For the text-containing cell, return its midpoint in [X, Y] coordinate format. 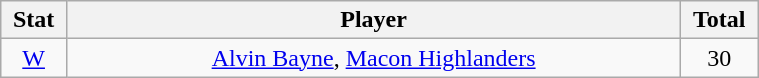
Alvin Bayne, Macon Highlanders [373, 58]
Stat [34, 20]
30 [720, 58]
Player [373, 20]
W [34, 58]
Total [720, 20]
